Return the [x, y] coordinate for the center point of the cell that contains the specified text.  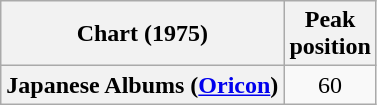
Japanese Albums (Oricon) [142, 85]
Peakposition [330, 34]
Chart (1975) [142, 34]
60 [330, 85]
